Find where the given text appears and provide that cell's center as [X, Y] coordinate. 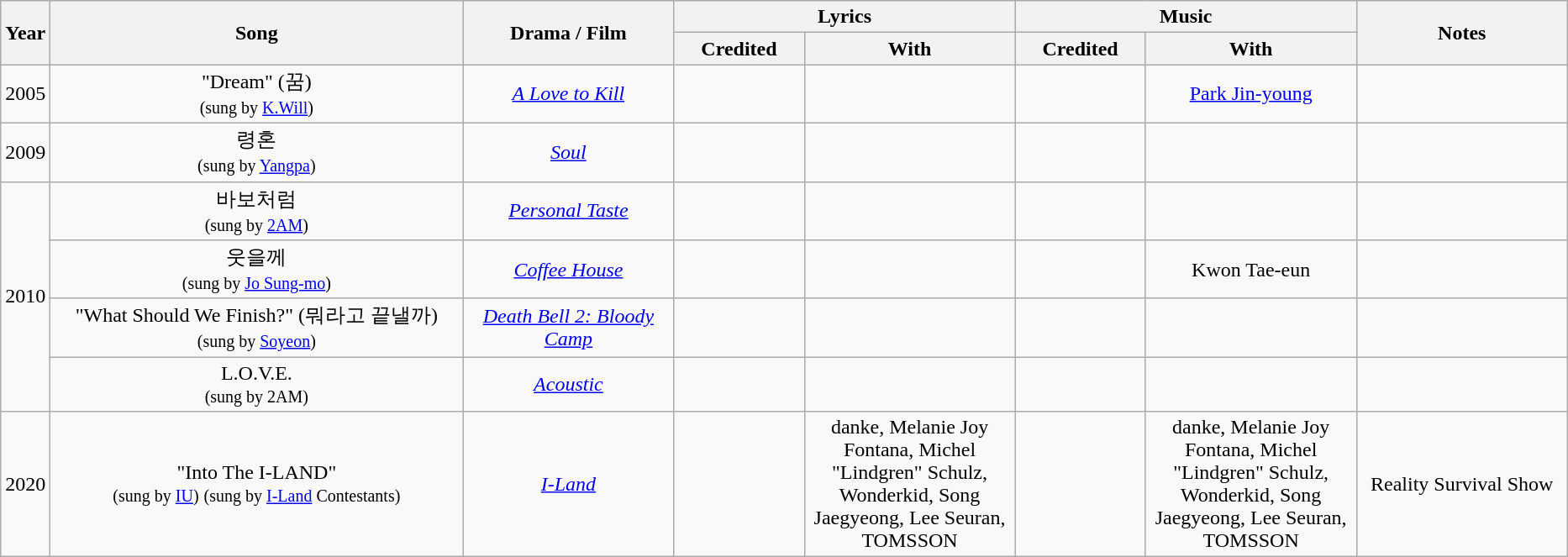
Death Bell 2: Bloody Camp [568, 328]
Reality Survival Show [1462, 484]
L.O.V.E. (sung by 2AM) [257, 385]
Song [257, 33]
Soul [568, 152]
Kwon Tae-eun [1250, 270]
Notes [1462, 33]
Drama / Film [568, 33]
2009 [25, 152]
웃을께 (sung by Jo Sung-mo) [257, 270]
Coffee House [568, 270]
A Love to Kill [568, 94]
Year [25, 33]
Music [1186, 17]
Lyrics [845, 17]
I-Land [568, 484]
"What Should We Finish?" (뭐라고 끝낼까)(sung by Soyeon) [257, 328]
"Into The I-LAND"(sung by IU) (sung by I-Land Contestants) [257, 484]
Park Jin-young [1250, 94]
2020 [25, 484]
령혼(sung by Yangpa) [257, 152]
"Dream" (꿈)(sung by K.Will) [257, 94]
Personal Taste [568, 211]
2005 [25, 94]
Acoustic [568, 385]
바보처럼 (sung by 2AM) [257, 211]
2010 [25, 297]
